Return the [X, Y] coordinate for the center point of the cell that contains the specified text.  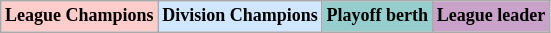
Playoff berth [377, 16]
League Champions [80, 16]
League leader [490, 16]
Division Champions [240, 16]
